Search for the cell housing the specified text and yield its (x, y) center coordinate. 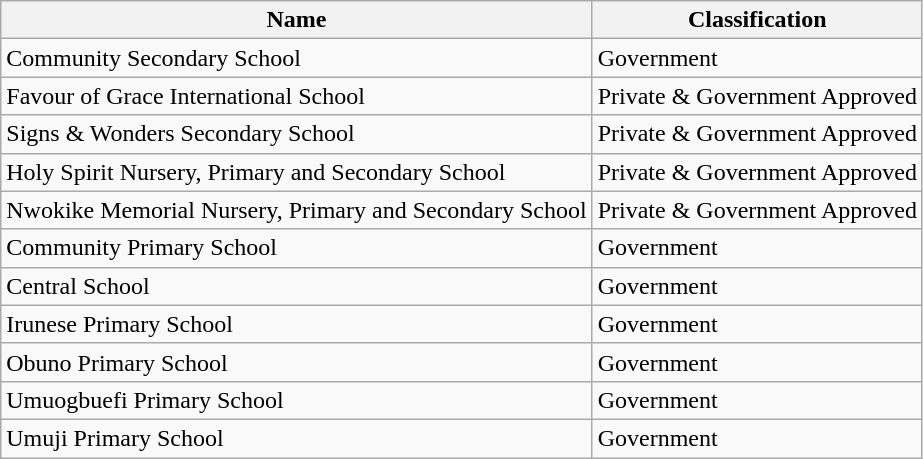
Signs & Wonders Secondary School (296, 134)
Central School (296, 286)
Irunese Primary School (296, 324)
Classification (757, 20)
Community Primary School (296, 248)
Umuogbuefi Primary School (296, 400)
Holy Spirit Nursery, Primary and Secondary School (296, 172)
Obuno Primary School (296, 362)
Nwokike Memorial Nursery, Primary and Secondary School (296, 210)
Umuji Primary School (296, 438)
Community Secondary School (296, 58)
Favour of Grace International School (296, 96)
Name (296, 20)
